Scan for the cell matching the given text and deliver its [x, y] coordinate at center. 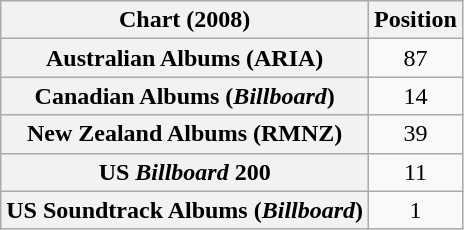
Position [416, 20]
Canadian Albums (Billboard) [185, 96]
New Zealand Albums (RMNZ) [185, 134]
US Billboard 200 [185, 172]
39 [416, 134]
US Soundtrack Albums (Billboard) [185, 210]
11 [416, 172]
Australian Albums (ARIA) [185, 58]
14 [416, 96]
1 [416, 210]
Chart (2008) [185, 20]
87 [416, 58]
